Search for the cell housing the specified text and yield its [X, Y] center coordinate. 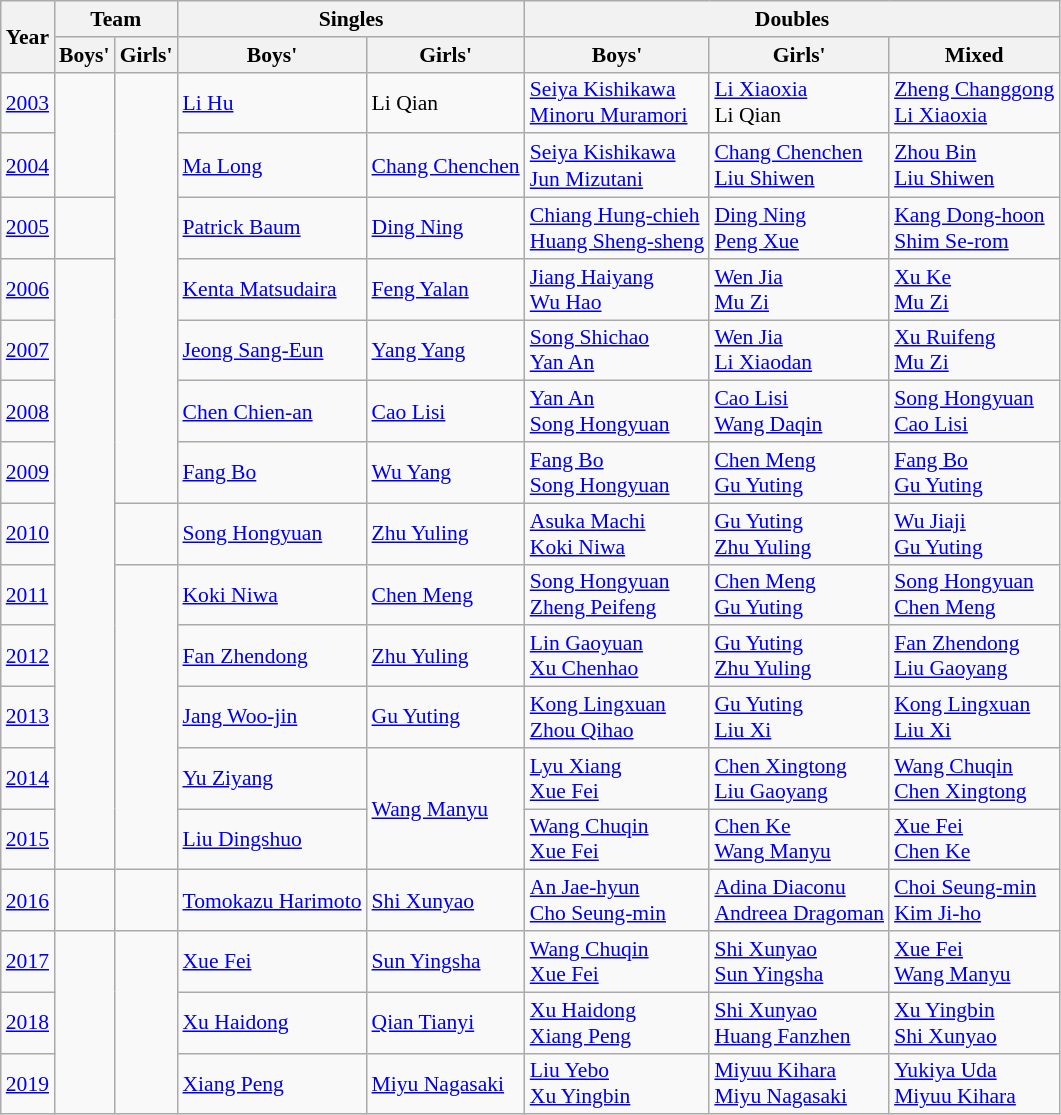
Miyuu Kihara Miyu Nagasaki [799, 1084]
Miyu Nagasaki [446, 1084]
2009 [28, 472]
2015 [28, 840]
Feng Yalan [446, 290]
Liu Dingshuo [272, 840]
Cao Lisi Wang Daqin [799, 412]
Zheng Changgong Li Xiaoxia [974, 102]
Chiang Hung-chieh Huang Sheng-sheng [618, 228]
Koki Niwa [272, 594]
Yan An Song Hongyuan [618, 412]
Fan Zhendong Liu Gaoyang [974, 656]
Qian Tianyi [446, 1022]
Chen Xingtong Liu Gaoyang [799, 778]
Chen Meng [446, 594]
An Jae-hyun Cho Seung-min [618, 900]
Liu Yebo Xu Yingbin [618, 1084]
Lyu Xiang Xue Fei [618, 778]
Wang Manyu [446, 809]
Cao Lisi [446, 412]
Gu Yuting [446, 718]
Kong Lingxuan Liu Xi [974, 718]
Xue Fei Wang Manyu [974, 962]
Patrick Baum [272, 228]
Sun Yingsha [446, 962]
Xue Fei [272, 962]
Xue Fei Chen Ke [974, 840]
Xu Ke Mu Zi [974, 290]
2005 [28, 228]
Yu Ziyang [272, 778]
Yukiya Uda Miyuu Kihara [974, 1084]
2011 [28, 594]
Mixed [974, 55]
2003 [28, 102]
Adina Diaconu Andreea Dragoman [799, 900]
Singles [350, 19]
Kong Lingxuan Zhou Qihao [618, 718]
Song Hongyuan [272, 534]
Fang Bo Gu Yuting [974, 472]
Choi Seung-min Kim Ji-ho [974, 900]
Wu Yang [446, 472]
Lin Gaoyuan Xu Chenhao [618, 656]
Chang Chenchen [446, 166]
Song Hongyuan Chen Meng [974, 594]
Xu Haidong [272, 1022]
2004 [28, 166]
Wen Jia Mu Zi [799, 290]
Seiya Kishikawa Jun Mizutani [618, 166]
Kenta Matsudaira [272, 290]
2007 [28, 350]
Year [28, 36]
Fan Zhendong [272, 656]
Fang Bo Song Hongyuan [618, 472]
Shi Xunyao Huang Fanzhen [799, 1022]
Song Shichao Yan An [618, 350]
2013 [28, 718]
Li Qian [446, 102]
Tomokazu Harimoto [272, 900]
2016 [28, 900]
2012 [28, 656]
Wang Chuqin Chen Xingtong [974, 778]
Yang Yang [446, 350]
Asuka Machi Koki Niwa [618, 534]
Ding Ning Peng Xue [799, 228]
Xu Haidong Xiang Peng [618, 1022]
Xiang Peng [272, 1084]
Wu Jiaji Gu Yuting [974, 534]
Fang Bo [272, 472]
2010 [28, 534]
Song Hongyuan Zheng Peifeng [618, 594]
Jeong Sang-Eun [272, 350]
Chen Chien-an [272, 412]
Xu Yingbin Shi Xunyao [974, 1022]
Jang Woo-jin [272, 718]
Gu Yuting Liu Xi [799, 718]
Li Xiaoxia Li Qian [799, 102]
Ding Ning [446, 228]
Chang Chenchen Liu Shiwen [799, 166]
Xu Ruifeng Mu Zi [974, 350]
Shi Xunyao Sun Yingsha [799, 962]
Li Hu [272, 102]
2018 [28, 1022]
Song Hongyuan Cao Lisi [974, 412]
Doubles [792, 19]
2006 [28, 290]
Chen Ke Wang Manyu [799, 840]
Shi Xunyao [446, 900]
2014 [28, 778]
Kang Dong-hoon Shim Se-rom [974, 228]
Jiang Haiyang Wu Hao [618, 290]
Zhou Bin Liu Shiwen [974, 166]
2017 [28, 962]
Wen Jia Li Xiaodan [799, 350]
Seiya Kishikawa Minoru Muramori [618, 102]
Ma Long [272, 166]
2008 [28, 412]
2019 [28, 1084]
Team [116, 19]
